Identify which cell holds the provided text, then report its [x, y] central coordinate. 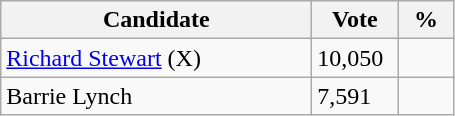
10,050 [355, 58]
Vote [355, 20]
% [426, 20]
Richard Stewart (X) [156, 58]
Barrie Lynch [156, 96]
7,591 [355, 96]
Candidate [156, 20]
